From the cell containing the given text, extract its center point as [x, y] coordinate. 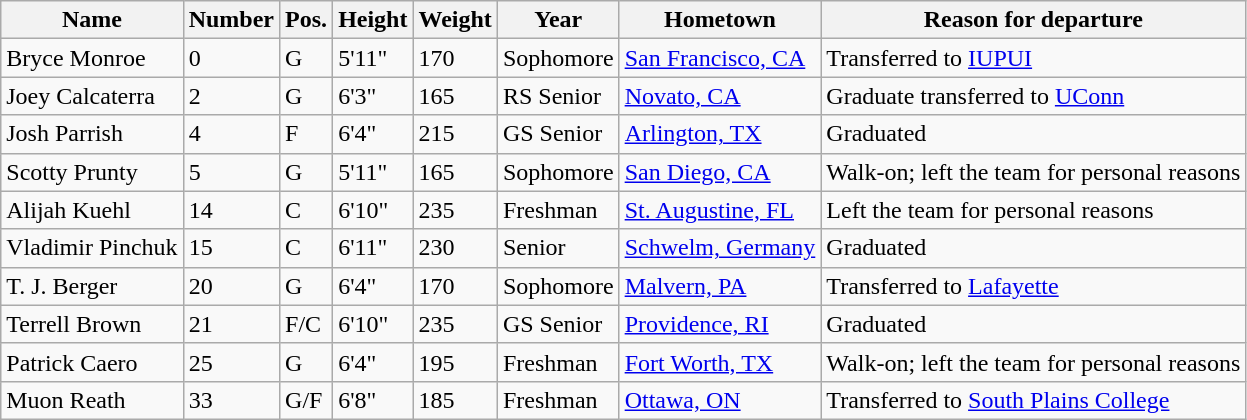
195 [455, 362]
T. J. Berger [92, 286]
Ottawa, ON [720, 400]
215 [455, 134]
6'11" [373, 248]
Arlington, TX [720, 134]
Malvern, PA [720, 286]
San Diego, CA [720, 172]
25 [231, 362]
San Francisco, CA [720, 58]
230 [455, 248]
Providence, RI [720, 324]
0 [231, 58]
Bryce Monroe [92, 58]
Transferred to South Plains College [1034, 400]
Fort Worth, TX [720, 362]
Left the team for personal reasons [1034, 210]
Year [558, 20]
Reason for departure [1034, 20]
RS Senior [558, 96]
Name [92, 20]
Weight [455, 20]
5 [231, 172]
Schwelm, Germany [720, 248]
Patrick Caero [92, 362]
21 [231, 324]
185 [455, 400]
2 [231, 96]
Novato, CA [720, 96]
Height [373, 20]
Number [231, 20]
Pos. [306, 20]
F [306, 134]
Muon Reath [92, 400]
Scotty Prunty [92, 172]
6'8" [373, 400]
Graduate transferred to UConn [1034, 96]
G/F [306, 400]
20 [231, 286]
Alijah Kuehl [92, 210]
Joey Calcaterra [92, 96]
14 [231, 210]
Josh Parrish [92, 134]
Vladimir Pinchuk [92, 248]
Transferred to Lafayette [1034, 286]
15 [231, 248]
St. Augustine, FL [720, 210]
F/C [306, 324]
Senior [558, 248]
33 [231, 400]
4 [231, 134]
6'3" [373, 96]
Transferred to IUPUI [1034, 58]
Hometown [720, 20]
Terrell Brown [92, 324]
